Output the [X, Y] coordinate of the center of the cell containing the given text.  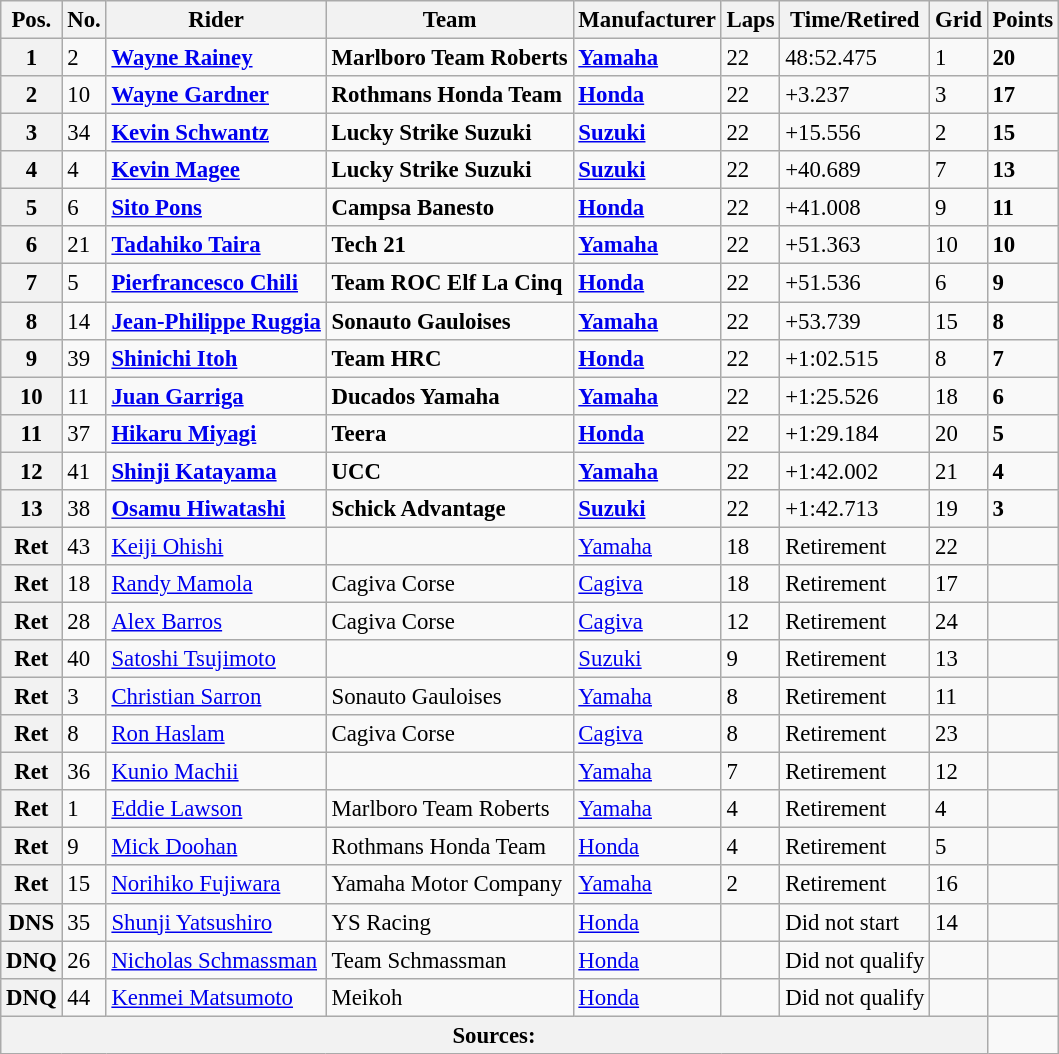
+3.237 [855, 95]
Shunji Yatsushiro [216, 922]
Pierfrancesco Chili [216, 283]
+41.008 [855, 208]
Laps [750, 20]
UCC [450, 471]
+51.363 [855, 245]
Campsa Banesto [450, 208]
Time/Retired [855, 20]
19 [958, 509]
Sources: [494, 1035]
Norihiko Fujiwara [216, 885]
38 [84, 509]
Tadahiko Taira [216, 245]
41 [84, 471]
Osamu Hiwatashi [216, 509]
Tech 21 [450, 245]
Team [450, 20]
24 [958, 621]
23 [958, 734]
+40.689 [855, 170]
Kevin Schwantz [216, 133]
Sito Pons [216, 208]
Juan Garriga [216, 396]
+1:42.002 [855, 471]
34 [84, 133]
Yamaha Motor Company [450, 885]
Teera [450, 433]
Team ROC Elf La Cinq [450, 283]
Kenmei Matsumoto [216, 997]
Did not start [855, 922]
YS Racing [450, 922]
Satoshi Tsujimoto [216, 659]
Wayne Gardner [216, 95]
Ducados Yamaha [450, 396]
Kevin Magee [216, 170]
Wayne Rainey [216, 58]
Christian Sarron [216, 697]
Randy Mamola [216, 584]
+1:25.526 [855, 396]
+53.739 [855, 321]
36 [84, 772]
16 [958, 885]
Pos. [32, 20]
39 [84, 358]
Meikoh [450, 997]
+1:42.713 [855, 509]
48:52.475 [855, 58]
+51.536 [855, 283]
Rider [216, 20]
28 [84, 621]
44 [84, 997]
37 [84, 433]
Kunio Machii [216, 772]
35 [84, 922]
Nicholas Schmassman [216, 960]
Team Schmassman [450, 960]
40 [84, 659]
Schick Advantage [450, 509]
Eddie Lawson [216, 809]
Points [1022, 20]
Team HRC [450, 358]
+1:29.184 [855, 433]
Jean-Philippe Ruggia [216, 321]
No. [84, 20]
Keiji Ohishi [216, 546]
43 [84, 546]
+1:02.515 [855, 358]
Hikaru Miyagi [216, 433]
Shinji Katayama [216, 471]
DNS [32, 922]
Alex Barros [216, 621]
Ron Haslam [216, 734]
Mick Doohan [216, 847]
26 [84, 960]
+15.556 [855, 133]
Manufacturer [647, 20]
Shinichi Itoh [216, 358]
Grid [958, 20]
